Detect which cell encompasses the target text, then output its (X, Y) center coordinate. 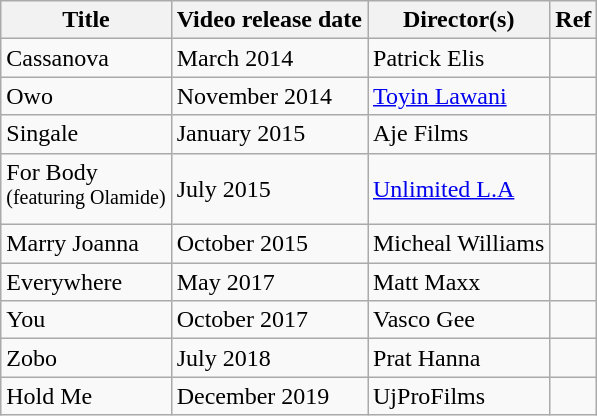
May 2017 (269, 282)
Video release date (269, 20)
Cassanova (86, 58)
Singale (86, 134)
July 2015 (269, 189)
Hold Me (86, 396)
March 2014 (269, 58)
Director(s) (459, 20)
Vasco Gee (459, 320)
Aje Films (459, 134)
December 2019 (269, 396)
Marry Joanna (86, 244)
Title (86, 20)
You (86, 320)
Zobo (86, 358)
Matt Maxx (459, 282)
October 2017 (269, 320)
UjProFilms (459, 396)
January 2015 (269, 134)
Owo (86, 96)
Prat Hanna (459, 358)
July 2018 (269, 358)
Toyin Lawani (459, 96)
November 2014 (269, 96)
Everywhere (86, 282)
Patrick Elis (459, 58)
For Body(featuring Olamide) (86, 189)
Ref (574, 20)
Unlimited L.A (459, 189)
October 2015 (269, 244)
Micheal Williams (459, 244)
